Scan for the cell matching the given text and deliver its [x, y] coordinate at center. 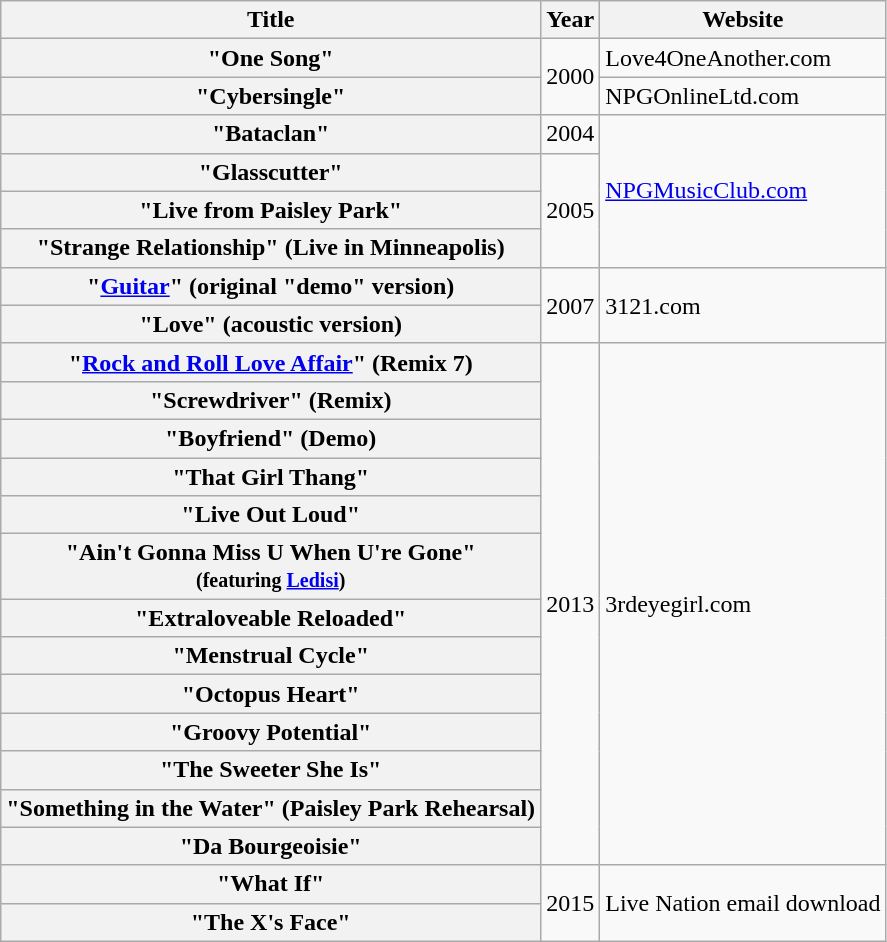
"Groovy Potential" [271, 732]
"Octopus Heart" [271, 694]
3rdeyegirl.com [743, 604]
2005 [570, 210]
2015 [570, 903]
2004 [570, 134]
NPGMusicClub.com [743, 191]
2007 [570, 305]
"Glasscutter" [271, 172]
NPGOnlineLtd.com [743, 96]
Love4OneAnother.com [743, 58]
"One Song" [271, 58]
2000 [570, 77]
Year [570, 20]
"Live from Paisley Park" [271, 210]
Title [271, 20]
"Menstrual Cycle" [271, 656]
"The X's Face" [271, 922]
2013 [570, 604]
"Extraloveable Reloaded" [271, 618]
Live Nation email download [743, 903]
"That Girl Thang" [271, 477]
Website [743, 20]
"Live Out Loud" [271, 515]
"Love" (acoustic version) [271, 324]
"Bataclan" [271, 134]
"Something in the Water" (Paisley Park Rehearsal) [271, 808]
"Screwdriver" (Remix) [271, 400]
"What If" [271, 884]
"The Sweeter She Is" [271, 770]
"Rock and Roll Love Affair" (Remix 7) [271, 362]
"Boyfriend" (Demo) [271, 438]
"Strange Relationship" (Live in Minneapolis) [271, 248]
"Ain't Gonna Miss U When U're Gone" (featuring Ledisi) [271, 566]
3121.com [743, 305]
"Da Bourgeoisie" [271, 846]
"Cybersingle" [271, 96]
"Guitar" (original "demo" version) [271, 286]
